Determine the [X, Y] coordinate at the center of the cell enclosing the given text.  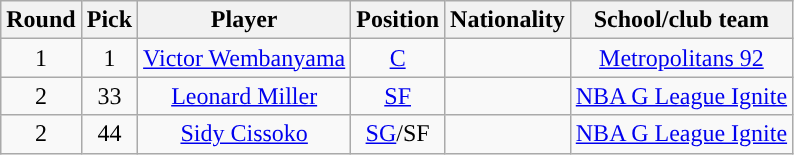
Position [398, 20]
Pick [109, 20]
Leonard Miller [244, 96]
SG/SF [398, 134]
44 [109, 134]
33 [109, 96]
Player [244, 20]
School/club team [681, 20]
C [398, 58]
SF [398, 96]
Victor Wembanyama [244, 58]
Round [41, 20]
Nationality [508, 20]
Sidy Cissoko [244, 134]
Metropolitans 92 [681, 58]
